For the text-containing cell, return its midpoint in [x, y] coordinate format. 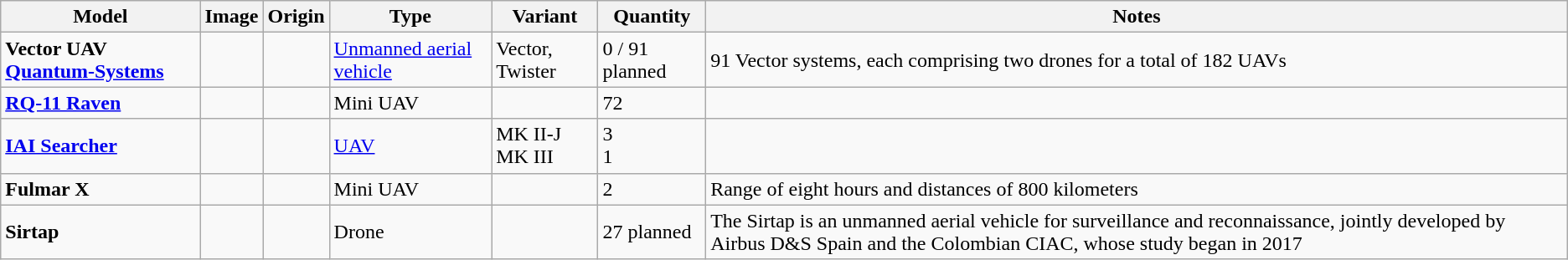
Fulmar X [101, 189]
Variant [544, 17]
Origin [297, 17]
2 [652, 189]
Sirtap [101, 232]
UAV [410, 145]
Notes [1137, 17]
IAI Searcher [101, 145]
31 [652, 145]
Drone [410, 232]
Type [410, 17]
0 / 91 planned [652, 60]
RQ-11 Raven [101, 103]
Image [231, 17]
72 [652, 103]
Vector UAV Quantum-Systems [101, 60]
MK II-JMK III [544, 145]
91 Vector systems, each comprising two drones for a total of 182 UAVs [1137, 60]
Quantity [652, 17]
Range of eight hours and distances of 800 kilometers [1137, 189]
Unmanned aerial vehicle [410, 60]
Vector, Twister [544, 60]
27 planned [652, 232]
Model [101, 17]
